Search for the cell housing the specified text and yield its (X, Y) center coordinate. 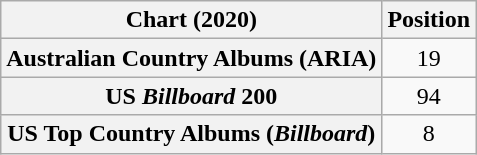
94 (429, 96)
Position (429, 20)
19 (429, 58)
Australian Country Albums (ARIA) (192, 58)
US Billboard 200 (192, 96)
8 (429, 134)
Chart (2020) (192, 20)
US Top Country Albums (Billboard) (192, 134)
